Determine the [X, Y] coordinate at the center of the cell enclosing the given text.  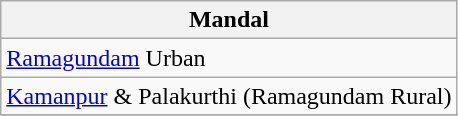
Ramagundam Urban [229, 58]
Mandal [229, 20]
Kamanpur & Palakurthi (Ramagundam Rural) [229, 96]
